Pinpoint the cell where the given text exists, returning its (x, y) midpoint coordinate. 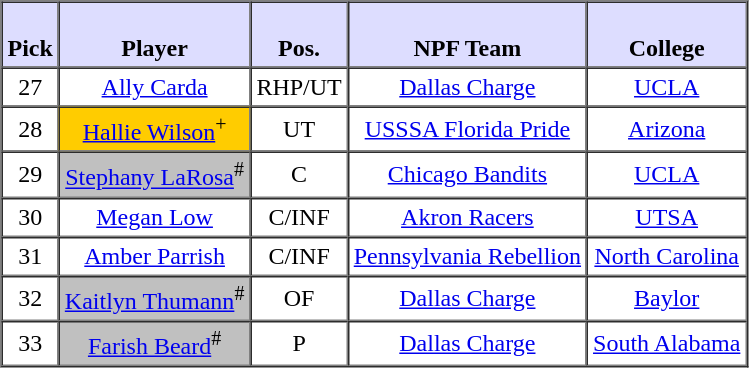
P (298, 344)
33 (30, 344)
NPF Team (468, 35)
USSSA Florida Pride (468, 128)
Pos. (298, 35)
UTSA (666, 216)
Baylor (666, 298)
South Alabama (666, 344)
OF (298, 298)
RHP/UT (298, 88)
College (666, 35)
Chicago Bandits (468, 174)
28 (30, 128)
Amber Parrish (155, 256)
Player (155, 35)
Farish Beard# (155, 344)
31 (30, 256)
C (298, 174)
Pennsylvania Rebellion (468, 256)
29 (30, 174)
27 (30, 88)
Kaitlyn Thumann# (155, 298)
UT (298, 128)
30 (30, 216)
North Carolina (666, 256)
Stephany LaRosa# (155, 174)
32 (30, 298)
Pick (30, 35)
Ally Carda (155, 88)
Megan Low (155, 216)
Akron Racers (468, 216)
Arizona (666, 128)
Hallie Wilson+ (155, 128)
